Extract the [x, y] coordinate from the center of the cell holding the provided text.  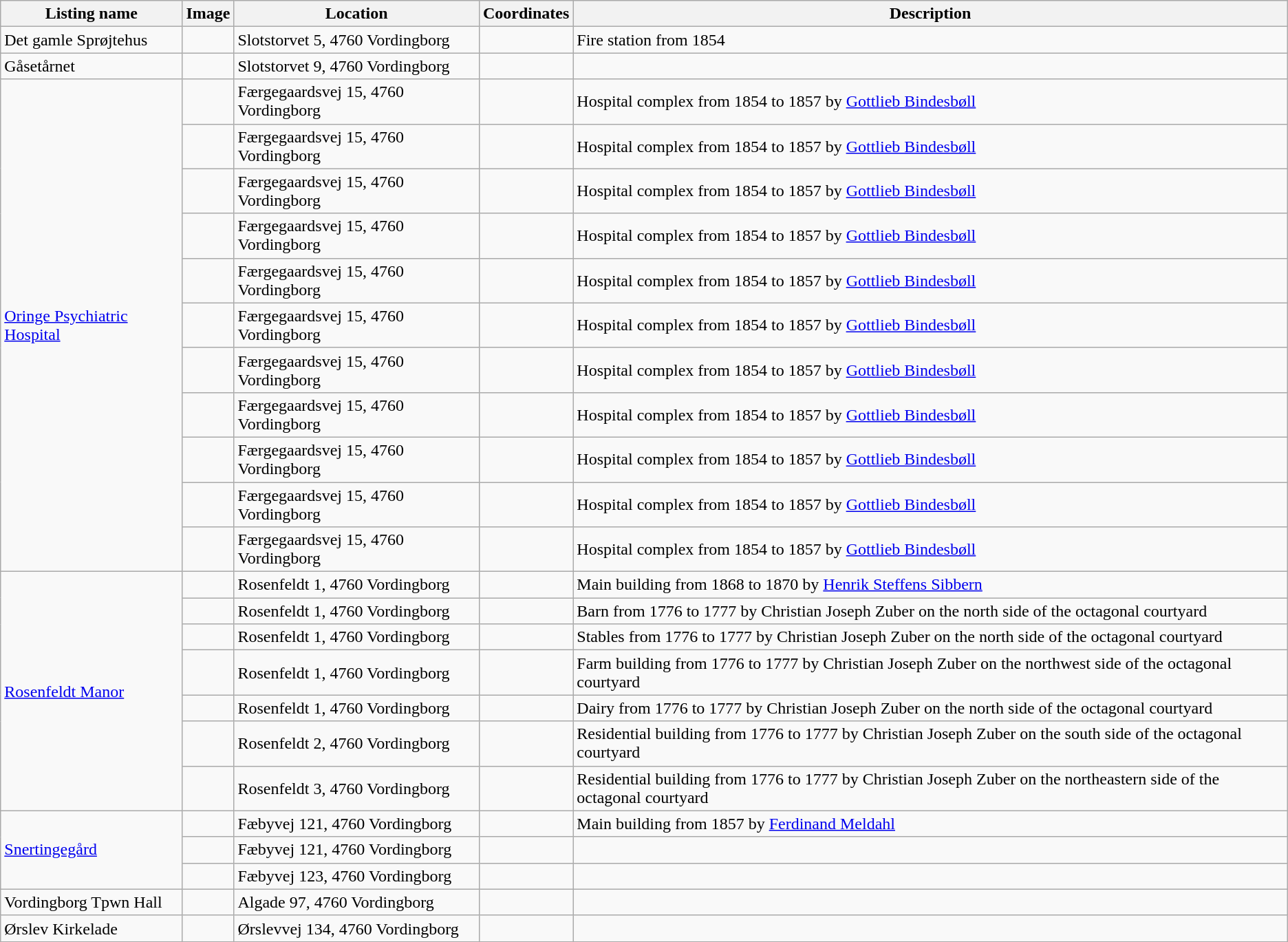
Fæbyvej 123, 4760 Vordingborg [356, 876]
Det gamle Sprøjtehus [92, 40]
Location [356, 14]
Description [930, 14]
Slotstorvet 5, 4760 Vordingborg [356, 40]
Barn from 1776 to 1777 by Christian Joseph Zuber on the north side of the octagonal courtyard [930, 611]
Main building from 1857 by Ferdinand Meldahl [930, 824]
Stables from 1776 to 1777 by Christian Joseph Zuber on the north side of the octagonal courtyard [930, 637]
Image [208, 14]
Coordinates [526, 14]
Ørslev Kirkelade [92, 928]
Rosenfeldt Manor [92, 691]
Fire station from 1854 [930, 40]
Rosenfeldt 2, 4760 Vordingborg [356, 743]
Main building from 1868 to 1870 by Henrik Steffens Sibbern [930, 585]
Algade 97, 4760 Vordingborg [356, 902]
Snertingegård [92, 850]
Farm building from 1776 to 1777 by Christian Joseph Zuber on the northwest side of the octagonal courtyard [930, 673]
Oringe Psychiatric Hospital [92, 325]
Rosenfeldt 3, 4760 Vordingborg [356, 789]
Residential building from 1776 to 1777 by Christian Joseph Zuber on the northeastern side of the octagonal courtyard [930, 789]
Dairy from 1776 to 1777 by Christian Joseph Zuber on the north side of the octagonal courtyard [930, 708]
Vordingborg Tpwn Hall [92, 902]
Listing name [92, 14]
Gåsetårnet [92, 66]
Slotstorvet 9, 4760 Vordingborg [356, 66]
Residential building from 1776 to 1777 by Christian Joseph Zuber on the south side of the octagonal courtyard [930, 743]
Ørslevvej 134, 4760 Vordingborg [356, 928]
